Find where the given text appears and provide that cell's center as (X, Y) coordinate. 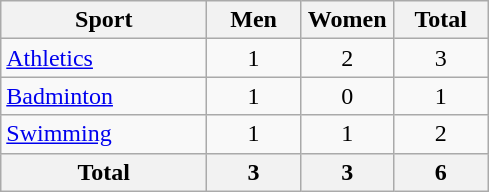
Sport (104, 20)
Badminton (104, 96)
Athletics (104, 58)
Men (254, 20)
Women (347, 20)
6 (441, 172)
Swimming (104, 134)
0 (347, 96)
